Pinpoint the cell where the given text exists, returning its [x, y] midpoint coordinate. 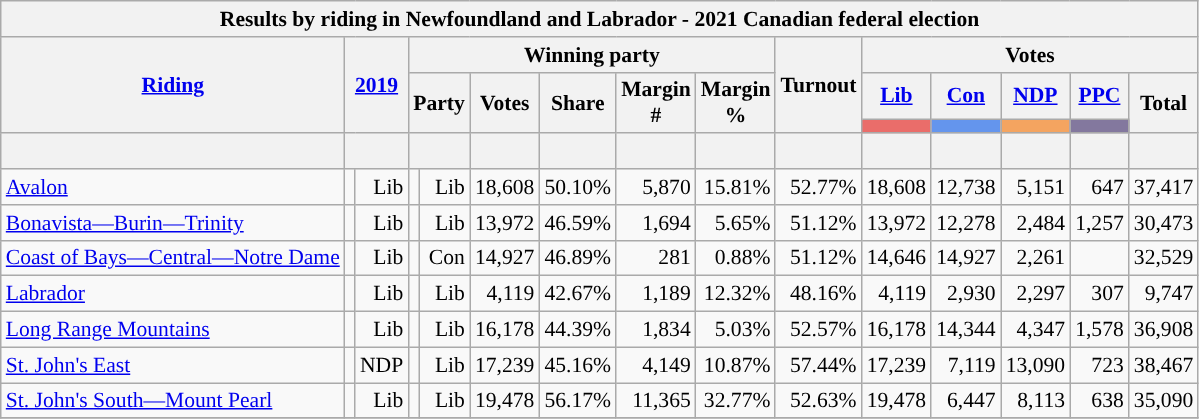
13,090 [1036, 365]
35,090 [1164, 401]
15.81% [736, 187]
Party [439, 102]
4,149 [656, 365]
0.88% [736, 258]
2,261 [1036, 258]
14,646 [896, 258]
32,529 [1164, 258]
2,297 [1036, 294]
42.67% [578, 294]
12.32% [736, 294]
St. John's South—Mount Pearl [173, 401]
Results by riding in Newfoundland and Labrador - 2021 Canadian federal election [600, 19]
Long Range Mountains [173, 330]
2,484 [1036, 223]
PPC [1100, 96]
30,473 [1164, 223]
1,578 [1100, 330]
52.77% [818, 187]
56.17% [578, 401]
Winning party [592, 55]
4,347 [1036, 330]
50.10% [578, 187]
11,365 [656, 401]
1,257 [1100, 223]
5,870 [656, 187]
Margin# [656, 102]
1,694 [656, 223]
2,930 [966, 294]
7,119 [966, 365]
1,834 [656, 330]
Turnout [818, 86]
723 [1100, 365]
St. John's East [173, 365]
1,189 [656, 294]
281 [656, 258]
44.39% [578, 330]
48.16% [818, 294]
57.44% [818, 365]
12,738 [966, 187]
36,908 [1164, 330]
Riding [173, 86]
46.89% [578, 258]
52.63% [818, 401]
5.03% [736, 330]
Share [578, 102]
Total [1164, 102]
2019 [376, 86]
38,467 [1164, 365]
Bonavista—Burin—Trinity [173, 223]
Margin% [736, 102]
46.59% [578, 223]
52.57% [818, 330]
5,151 [1036, 187]
6,447 [966, 401]
8,113 [1036, 401]
647 [1100, 187]
45.16% [578, 365]
14,344 [966, 330]
12,278 [966, 223]
32.77% [736, 401]
5.65% [736, 223]
307 [1100, 294]
Avalon [173, 187]
Coast of Bays—Central—Notre Dame [173, 258]
37,417 [1164, 187]
638 [1100, 401]
Labrador [173, 294]
9,747 [1164, 294]
10.87% [736, 365]
